Scan for the cell matching the given text and deliver its [X, Y] coordinate at center. 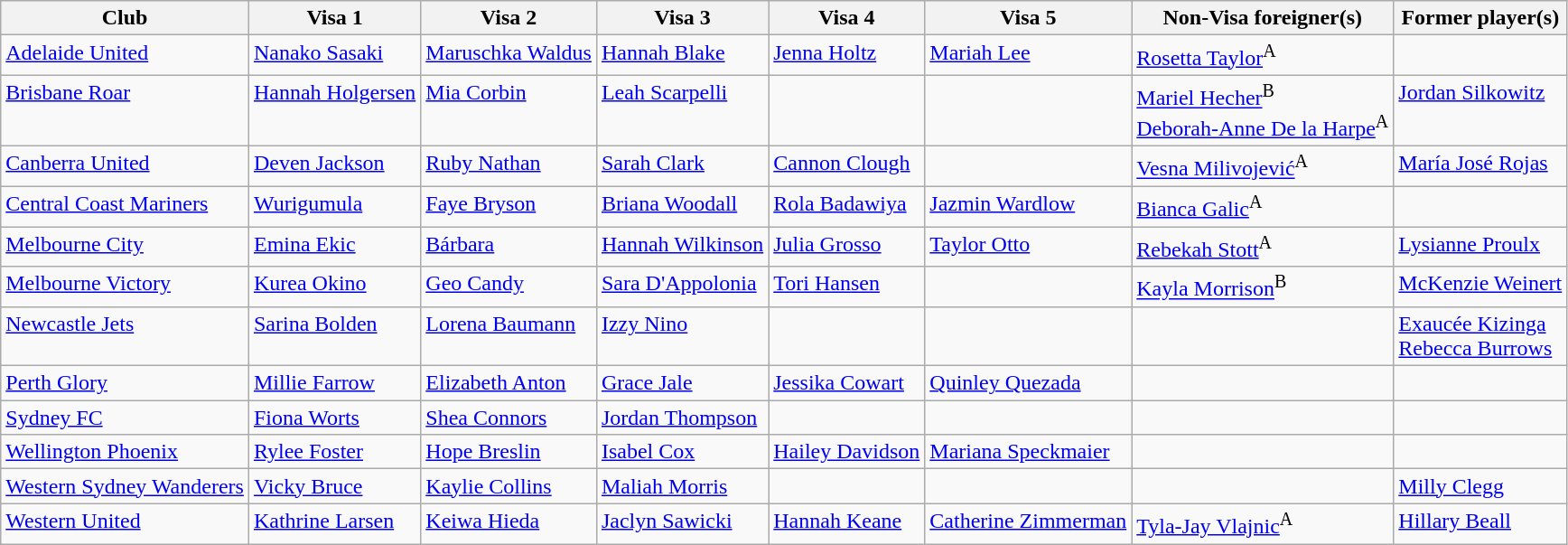
Shea Connors [509, 418]
Maruschka Waldus [509, 56]
Nanako Sasaki [334, 56]
Hillary Beall [1480, 524]
Deven Jackson [334, 166]
Rola Badawiya [847, 206]
Fiona Worts [334, 418]
Mariana Speckmaier [1028, 452]
Quinley Quezada [1028, 383]
Perth Glory [125, 383]
Western United [125, 524]
Newcastle Jets [125, 336]
Jenna Holtz [847, 56]
Isabel Cox [682, 452]
Kaylie Collins [509, 486]
Sarah Clark [682, 166]
Hannah Blake [682, 56]
Kayla MorrisonB [1263, 287]
Milly Clegg [1480, 486]
Leah Scarpelli [682, 110]
Hope Breslin [509, 452]
Mariah Lee [1028, 56]
Lorena Baumann [509, 336]
Central Coast Mariners [125, 206]
Lysianne Proulx [1480, 248]
Ruby Nathan [509, 166]
Vesna MilivojevićA [1263, 166]
Sara D'Appolonia [682, 287]
Canberra United [125, 166]
Hailey Davidson [847, 452]
Kurea Okino [334, 287]
Melbourne Victory [125, 287]
Hannah Holgersen [334, 110]
Wellington Phoenix [125, 452]
Brisbane Roar [125, 110]
Emina Ekic [334, 248]
Jessika Cowart [847, 383]
Hannah Wilkinson [682, 248]
Catherine Zimmerman [1028, 524]
Mia Corbin [509, 110]
Tori Hansen [847, 287]
Visa 5 [1028, 18]
Jaclyn Sawicki [682, 524]
Julia Grosso [847, 248]
Western Sydney Wanderers [125, 486]
Jazmin Wardlow [1028, 206]
Rosetta TaylorA [1263, 56]
Exaucée Kizinga Rebecca Burrows [1480, 336]
Keiwa Hieda [509, 524]
Rebekah StottA [1263, 248]
Visa 1 [334, 18]
Wurigumula [334, 206]
Non-Visa foreigner(s) [1263, 18]
Sarina Bolden [334, 336]
Grace Jale [682, 383]
Rylee Foster [334, 452]
Visa 4 [847, 18]
Briana Woodall [682, 206]
Taylor Otto [1028, 248]
Cannon Clough [847, 166]
Bárbara [509, 248]
Elizabeth Anton [509, 383]
Kathrine Larsen [334, 524]
Visa 3 [682, 18]
Faye Bryson [509, 206]
Hannah Keane [847, 524]
Club [125, 18]
Millie Farrow [334, 383]
Jordan Silkowitz [1480, 110]
Izzy Nino [682, 336]
Visa 2 [509, 18]
Adelaide United [125, 56]
Maliah Morris [682, 486]
Sydney FC [125, 418]
McKenzie Weinert [1480, 287]
Tyla-Jay VlajnicA [1263, 524]
Mariel HecherB Deborah-Anne De la HarpeA [1263, 110]
Jordan Thompson [682, 418]
Bianca GalicA [1263, 206]
Former player(s) [1480, 18]
María José Rojas [1480, 166]
Vicky Bruce [334, 486]
Melbourne City [125, 248]
Geo Candy [509, 287]
